Extract the (x, y) coordinate from the center of the cell holding the provided text.  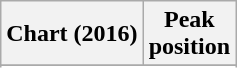
Peakposition (189, 34)
Chart (2016) (72, 34)
